From the cell containing the given text, extract its center point as [x, y] coordinate. 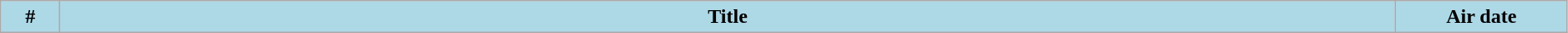
# [30, 17]
Title [728, 17]
Air date [1481, 17]
